Locate the cell with the specified text and output its (X, Y) center coordinate. 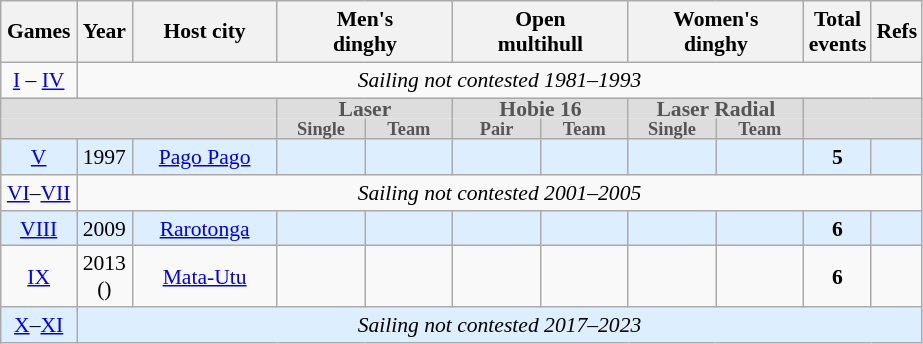
Sailing not contested 2001–2005 (500, 193)
V (39, 157)
Totalevents (838, 32)
2009 (104, 229)
Rarotonga (204, 229)
Year (104, 32)
IX (39, 276)
Laser (365, 108)
VI–VII (39, 193)
Hobie 16 (541, 108)
Pago Pago (204, 157)
Women's dinghy (716, 32)
Mata-Utu (204, 276)
I – IV (39, 80)
1997 (104, 157)
Pair (497, 129)
VIII (39, 229)
Men's dinghy (365, 32)
X–XI (39, 325)
Open multihull (541, 32)
Games (39, 32)
Laser Radial (716, 108)
Sailing not contested 2017–2023 (500, 325)
Sailing not contested 1981–1993 (500, 80)
Host city (204, 32)
2013 () (104, 276)
Refs (896, 32)
5 (838, 157)
